Find where the given text appears and provide that cell's center as [x, y] coordinate. 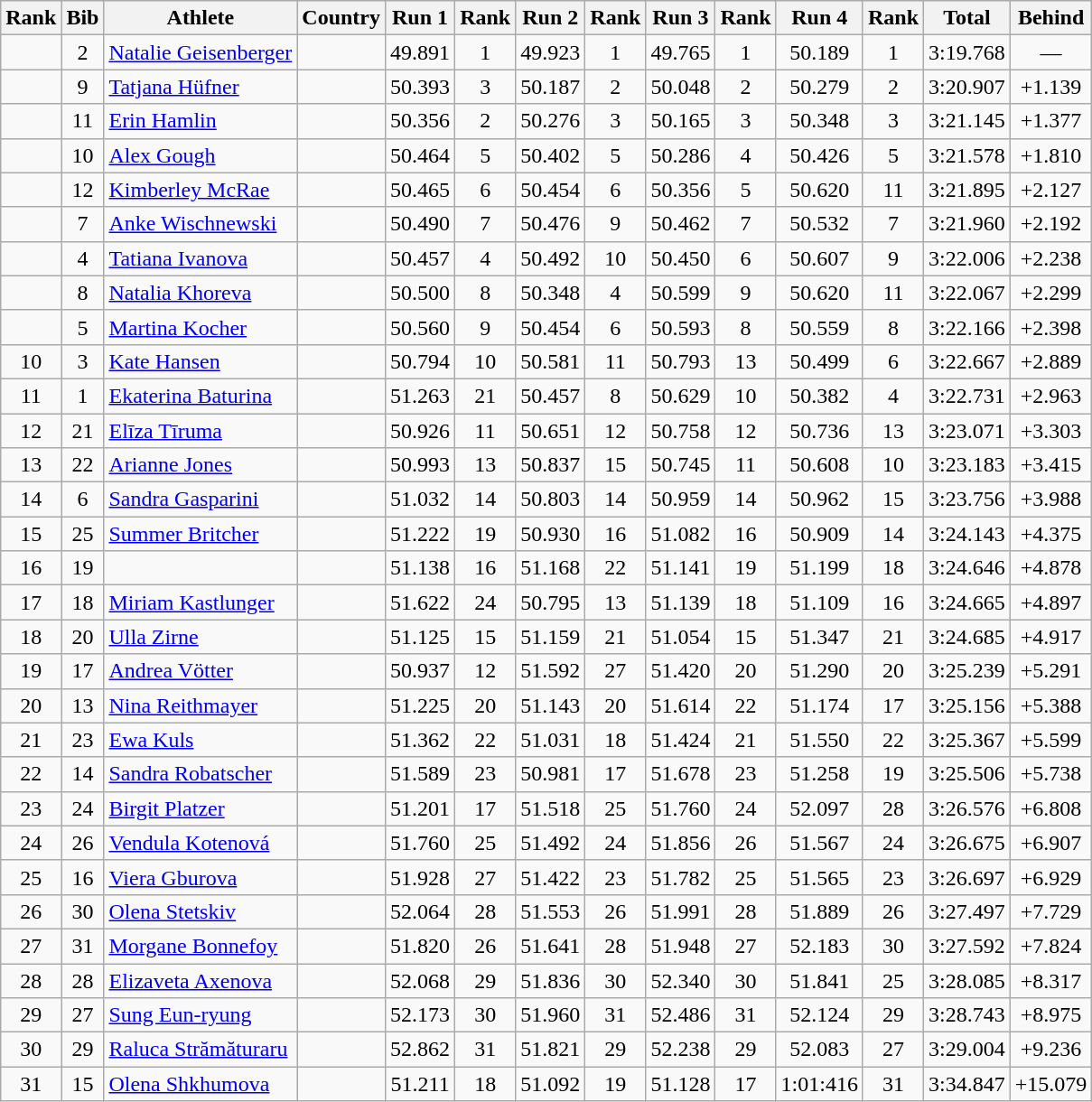
52.097 [819, 808]
51.550 [819, 740]
49.923 [551, 52]
51.928 [421, 877]
Ekaterina Baturina [201, 396]
50.450 [681, 258]
Miriam Kastlunger [201, 602]
Run 3 [681, 18]
Alex Gough [201, 155]
+5.291 [1051, 671]
1:01:416 [819, 1084]
51.821 [551, 1050]
— [1051, 52]
51.518 [551, 808]
3:29.004 [967, 1050]
3:26.576 [967, 808]
Arianne Jones [201, 465]
+1.810 [1051, 155]
Olena Stetskiv [201, 911]
51.960 [551, 1015]
Run 2 [551, 18]
+3.415 [1051, 465]
52.486 [681, 1015]
50.465 [421, 190]
+6.907 [1051, 843]
+7.729 [1051, 911]
Country [341, 18]
3:24.143 [967, 534]
51.553 [551, 911]
51.159 [551, 637]
Sandra Gasparini [201, 500]
Nina Reithmayer [201, 705]
51.222 [421, 534]
51.841 [819, 980]
52.083 [819, 1050]
3:27.592 [967, 946]
3:28.085 [967, 980]
51.225 [421, 705]
+3.303 [1051, 431]
Athlete [201, 18]
50.382 [819, 396]
3:22.067 [967, 293]
50.476 [551, 224]
Kate Hansen [201, 361]
50.937 [421, 671]
51.782 [681, 877]
51.362 [421, 740]
Run 1 [421, 18]
50.758 [681, 431]
51.567 [819, 843]
50.930 [551, 534]
+2.889 [1051, 361]
Behind [1051, 18]
50.607 [819, 258]
52.124 [819, 1015]
Viera Gburova [201, 877]
Morgane Bonnefoy [201, 946]
51.589 [421, 774]
50.837 [551, 465]
51.143 [551, 705]
50.393 [421, 87]
49.891 [421, 52]
3:25.239 [967, 671]
51.565 [819, 877]
51.138 [421, 568]
50.608 [819, 465]
3:24.685 [967, 637]
3:25.506 [967, 774]
50.532 [819, 224]
3:19.768 [967, 52]
51.125 [421, 637]
Olena Shkhumova [201, 1084]
50.165 [681, 121]
51.424 [681, 740]
50.962 [819, 500]
51.592 [551, 671]
Vendula Kotenová [201, 843]
+2.127 [1051, 190]
+2.192 [1051, 224]
Natalie Geisenberger [201, 52]
51.082 [681, 534]
3:24.646 [967, 568]
+2.299 [1051, 293]
+5.738 [1051, 774]
51.258 [819, 774]
Sung Eun-ryung [201, 1015]
Birgit Platzer [201, 808]
50.499 [819, 361]
51.622 [421, 602]
50.736 [819, 431]
52.183 [819, 946]
+4.897 [1051, 602]
3:26.675 [967, 843]
3:20.907 [967, 87]
50.464 [421, 155]
3:22.667 [967, 361]
Ulla Zirne [201, 637]
Total [967, 18]
51.054 [681, 637]
51.128 [681, 1084]
50.581 [551, 361]
50.560 [421, 327]
51.948 [681, 946]
51.836 [551, 980]
51.092 [551, 1084]
52.064 [421, 911]
Martina Kocher [201, 327]
Run 4 [819, 18]
50.959 [681, 500]
3:22.731 [967, 396]
50.492 [551, 258]
Sandra Robatscher [201, 774]
50.629 [681, 396]
51.290 [819, 671]
3:22.166 [967, 327]
50.993 [421, 465]
50.187 [551, 87]
3:21.145 [967, 121]
Summer Britcher [201, 534]
+8.975 [1051, 1015]
51.211 [421, 1084]
51.201 [421, 808]
51.420 [681, 671]
51.174 [819, 705]
50.981 [551, 774]
Andrea Vötter [201, 671]
51.168 [551, 568]
50.559 [819, 327]
51.991 [681, 911]
+9.236 [1051, 1050]
51.141 [681, 568]
52.238 [681, 1050]
51.889 [819, 911]
Elizaveta Axenova [201, 980]
+4.878 [1051, 568]
Raluca Strămăturaru [201, 1050]
50.795 [551, 602]
Tatiana Ivanova [201, 258]
3:24.665 [967, 602]
3:26.697 [967, 877]
3:28.743 [967, 1015]
+6.929 [1051, 877]
51.199 [819, 568]
50.793 [681, 361]
Elīza Tīruma [201, 431]
52.068 [421, 980]
+1.377 [1051, 121]
50.599 [681, 293]
50.745 [681, 465]
50.500 [421, 293]
51.422 [551, 877]
52.173 [421, 1015]
50.490 [421, 224]
50.593 [681, 327]
51.031 [551, 740]
+7.824 [1051, 946]
50.286 [681, 155]
52.340 [681, 980]
50.462 [681, 224]
3:23.183 [967, 465]
51.139 [681, 602]
51.032 [421, 500]
50.279 [819, 87]
3:27.497 [967, 911]
+1.139 [1051, 87]
50.651 [551, 431]
Tatjana Hüfner [201, 87]
51.641 [551, 946]
49.765 [681, 52]
3:25.156 [967, 705]
Erin Hamlin [201, 121]
Kimberley McRae [201, 190]
51.492 [551, 843]
50.926 [421, 431]
3:22.006 [967, 258]
50.048 [681, 87]
+3.988 [1051, 500]
Anke Wischnewski [201, 224]
+5.599 [1051, 740]
3:34.847 [967, 1084]
3:23.756 [967, 500]
50.189 [819, 52]
Natalia Khoreva [201, 293]
51.614 [681, 705]
+8.317 [1051, 980]
3:23.071 [967, 431]
51.820 [421, 946]
+4.375 [1051, 534]
50.402 [551, 155]
50.426 [819, 155]
+4.917 [1051, 637]
51.263 [421, 396]
+2.238 [1051, 258]
+6.808 [1051, 808]
3:21.960 [967, 224]
50.276 [551, 121]
Bib [83, 18]
3:21.895 [967, 190]
51.678 [681, 774]
+5.388 [1051, 705]
51.109 [819, 602]
52.862 [421, 1050]
+2.963 [1051, 396]
50.803 [551, 500]
51.347 [819, 637]
Ewa Kuls [201, 740]
3:25.367 [967, 740]
+15.079 [1051, 1084]
50.909 [819, 534]
51.856 [681, 843]
+2.398 [1051, 327]
50.794 [421, 361]
3:21.578 [967, 155]
